From the cell containing the given text, extract its center point as (X, Y) coordinate. 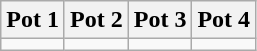
Pot 1 (33, 20)
Pot 3 (160, 20)
Pot 2 (96, 20)
Pot 4 (224, 20)
